Return the (X, Y) coordinate for the center point of the cell that contains the specified text.  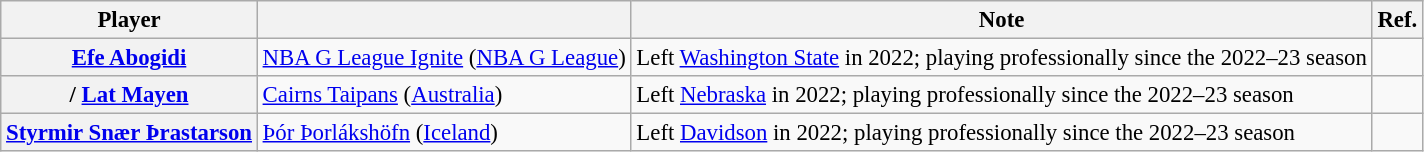
Left Washington State in 2022; playing professionally since the 2022–23 season (1002, 58)
Styrmir Snær Þrastarson (130, 133)
/ Lat Mayen (130, 95)
Þór Þorlákshöfn (Iceland) (444, 133)
Ref. (1397, 20)
Player (130, 20)
Note (1002, 20)
Left Davidson in 2022; playing professionally since the 2022–23 season (1002, 133)
Left Nebraska in 2022; playing professionally since the 2022–23 season (1002, 95)
Efe Abogidi (130, 58)
Cairns Taipans (Australia) (444, 95)
NBA G League Ignite (NBA G League) (444, 58)
